Output the [x, y] coordinate of the center of the cell containing the given text.  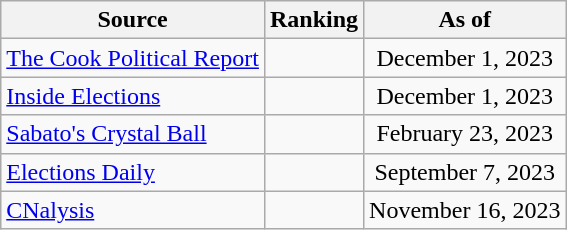
As of [465, 20]
February 23, 2023 [465, 134]
September 7, 2023 [465, 172]
Sabato's Crystal Ball [133, 134]
Elections Daily [133, 172]
CNalysis [133, 210]
Source [133, 20]
November 16, 2023 [465, 210]
Ranking [314, 20]
The Cook Political Report [133, 58]
Inside Elections [133, 96]
